Return (X, Y) of the center of cell containing provided text 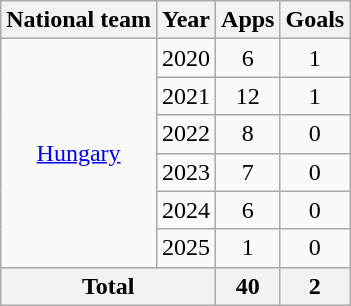
2023 (186, 172)
National team (79, 20)
Total (108, 286)
8 (248, 134)
2022 (186, 134)
2020 (186, 58)
2024 (186, 210)
Hungary (79, 153)
2021 (186, 96)
12 (248, 96)
2 (315, 286)
Year (186, 20)
7 (248, 172)
Goals (315, 20)
Apps (248, 20)
40 (248, 286)
2025 (186, 248)
